Extract the [X, Y] coordinate from the center of the cell holding the provided text.  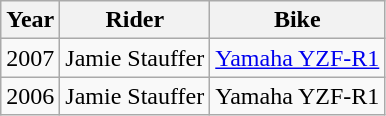
2007 [30, 58]
Rider [135, 20]
Bike [298, 20]
2006 [30, 96]
Year [30, 20]
